Find where the given text appears and provide that cell's center as (X, Y) coordinate. 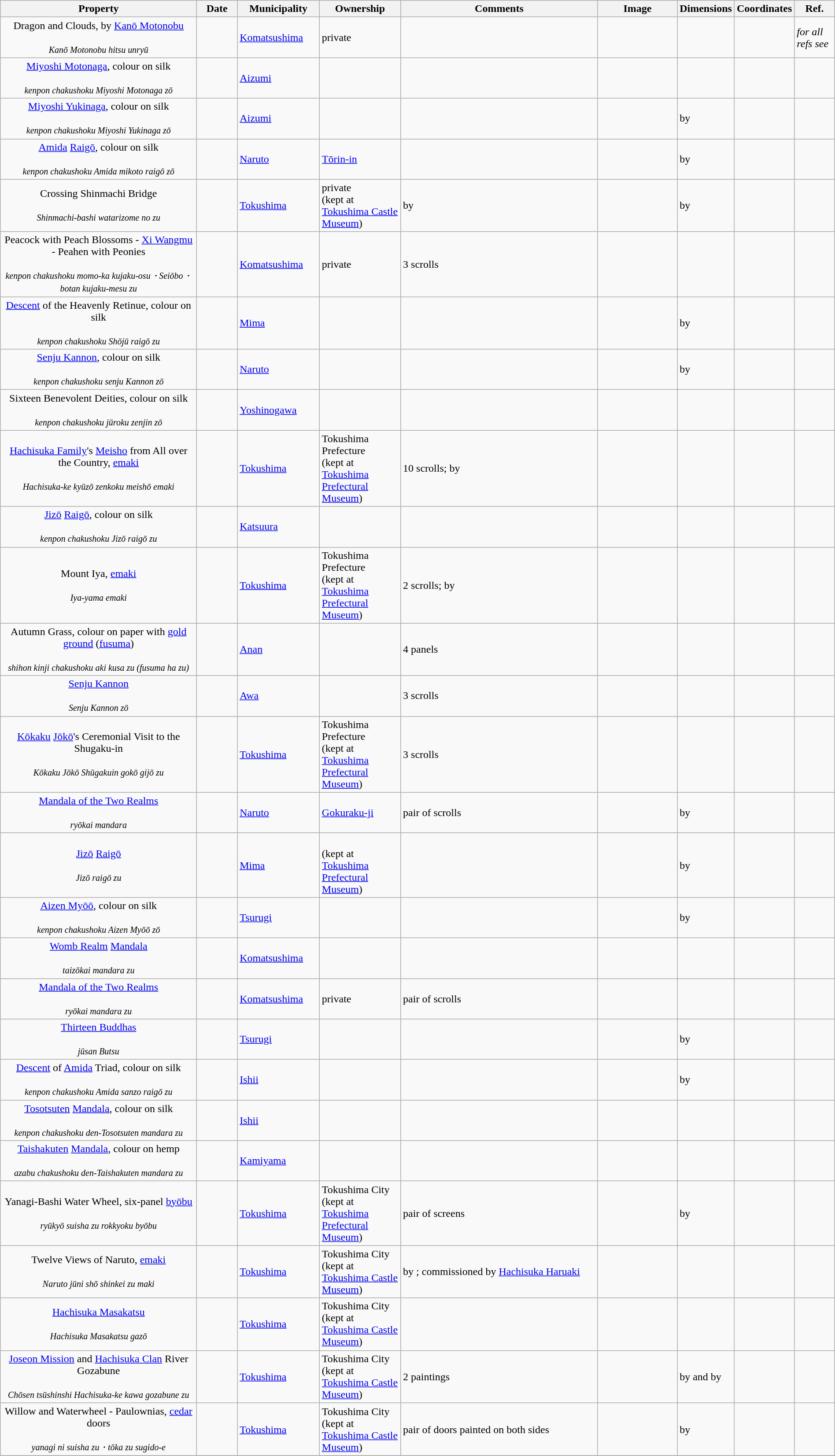
Miyoshi Yukinaga, colour on silkkenpon chakushoku Miyoshi Yukinaga zō (99, 118)
Hachisuka MasakatsuHachisuka Masakatsu gazō (99, 1324)
Mandala of the Two Realmsryōkai mandara zu (99, 999)
Yanagi-Bashi Water Wheel, six-panel byōburyūkyō suisha zu rokkyoku byōbu (99, 1213)
Property (99, 9)
Senju KannonSenju Kannon zō (99, 696)
Joseon Mission and Hachisuka Clan River GozabuneChōsen tsūshinshi Hachisuka-ke kawa gozabune zu (99, 1377)
Aizen Myōō, colour on silkkenpon chakushoku Aizen Myōō zō (99, 917)
2 scrolls; by (499, 585)
Descent of the Heavenly Retinue, colour on silkkenpon chakushoku Shōjū raigō zu (99, 323)
Jizō RaigōJizō raigō zu (99, 865)
Descent of Amida Triad, colour on silkkenpon chakushoku Amida sanzo raigō zu (99, 1080)
Tōrin-in (360, 159)
Mount Iya, emakiIya-yama emaki (99, 585)
pair of doors painted on both sides (499, 1430)
Mandala of the Two Realmsryōkai mandara (99, 813)
Ownership (360, 9)
Municipality (278, 9)
by and by (706, 1377)
Dragon and Clouds, by Kanō MotonobuKanō Motonobu hitsu unryū (99, 37)
Autumn Grass, colour on paper with gold ground (fusuma)shihon kinji chakushoku aki kusa zu (fusuma ha zu) (99, 649)
4 panels (499, 649)
10 scrolls; by (499, 469)
Tosotsuten Mandala, colour on silkkenpon chakushoku den-Tosotsuten mandara zu (99, 1120)
Kōkaku Jōkō's Ceremonial Visit to the Shugaku-inKōkaku Jōkō Shūgakuin gokō gijō zu (99, 754)
private(kept at Tokushima Castle Museum) (360, 205)
Awa (278, 696)
Hachisuka Family's Meisho from All over the Country, emakiHachisuka-ke kyūzō zenkoku meishō emaki (99, 469)
(kept at Tokushima Prefectural Museum) (360, 865)
Taishakuten Mandala, colour on hempazabu chakushoku den-Taishakuten mandara zu (99, 1161)
for all refs see (815, 37)
by ; commissioned by Hachisuka Haruaki (499, 1272)
Twelve Views of Naruto, emakiNaruto jūni shō shinkei zu maki (99, 1272)
Anan (278, 649)
Ref. (815, 9)
Sixteen Benevolent Deities, colour on silkkenpon chakushoku jūroku zenjin zō (99, 410)
Willow and Waterwheel - Paulownias, cedar doorsyanagi ni suisha zu・tōka zu sugido-e (99, 1430)
Jizō Raigō, colour on silkkenpon chakushoku Jizō raigō zu (99, 527)
Peacock with Peach Blossoms - Xi Wangmu - Peahen with Peonieskenpon chakushoku momo-ka kujaku-osu・Seiōbo・botan kujaku-mesu zu (99, 264)
Kamiyama (278, 1161)
Crossing Shinmachi BridgeShinmachi-bashi watarizome no zu (99, 205)
Womb Realm Mandalataizōkai mandara zu (99, 958)
Dimensions (706, 9)
Tokushima City(kept at Tokushima Prefectural Museum) (360, 1213)
2 paintings (499, 1377)
Senju Kannon, colour on silkkenpon chakushoku senju Kannon zō (99, 370)
Thirteen Buddhasjūsan Butsu (99, 1039)
Coordinates (764, 9)
Image (637, 9)
Yoshinogawa (278, 410)
Date (217, 9)
Gokuraku-ji (360, 813)
Miyoshi Motonaga, colour on silkkenpon chakushoku Miyoshi Motonaga zō (99, 78)
Amida Raigō, colour on silkkenpon chakushoku Amida mikoto raigō zō (99, 159)
pair of screens (499, 1213)
Comments (499, 9)
Katsuura (278, 527)
